For the text-containing cell, return its midpoint in (X, Y) coordinate format. 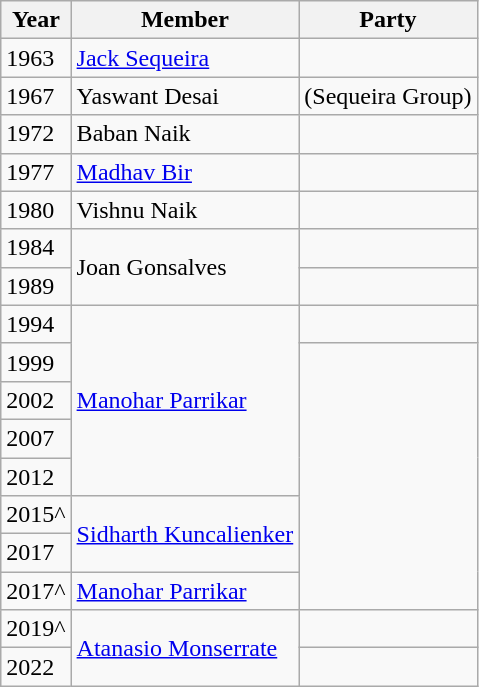
Vishnu Naik (185, 210)
1967 (36, 96)
Party (388, 20)
1977 (36, 172)
2007 (36, 438)
1989 (36, 286)
(Sequeira Group) (388, 96)
2012 (36, 477)
Year (36, 20)
Joan Gonsalves (185, 267)
1984 (36, 248)
1994 (36, 324)
2015^ (36, 515)
Baban Naik (185, 134)
Jack Sequeira (185, 58)
2019^ (36, 629)
2002 (36, 400)
1963 (36, 58)
Sidharth Kuncalienker (185, 534)
Atanasio Monserrate (185, 648)
2017^ (36, 591)
Madhav Bir (185, 172)
1972 (36, 134)
Member (185, 20)
2017 (36, 553)
1980 (36, 210)
Yaswant Desai (185, 96)
2022 (36, 667)
1999 (36, 362)
